Capture the cell that displays the provided text and extract its [x, y] central coordinate. 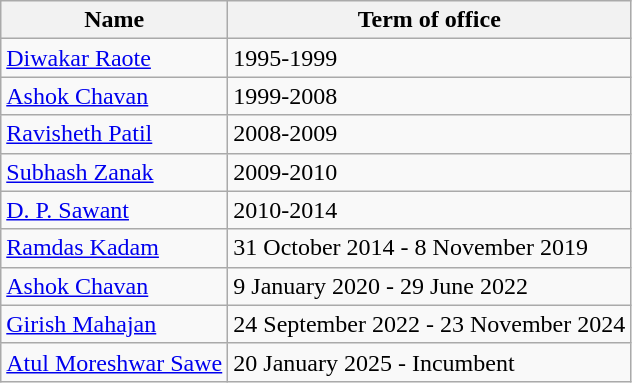
Subhash Zanak [114, 172]
2009-2010 [430, 172]
Girish Mahajan [114, 324]
2010-2014 [430, 210]
31 October 2014 - 8 November 2019 [430, 248]
Atul Moreshwar Sawe [114, 362]
2008-2009 [430, 134]
Name [114, 20]
9 January 2020 - 29 June 2022 [430, 286]
24 September 2022 - 23 November 2024 [430, 324]
20 January 2025 - Incumbent [430, 362]
Term of office [430, 20]
Ravisheth Patil [114, 134]
Diwakar Raote [114, 58]
1995-1999 [430, 58]
Ramdas Kadam [114, 248]
D. P. Sawant [114, 210]
1999-2008 [430, 96]
